Return (X, Y) of the center of cell containing provided text 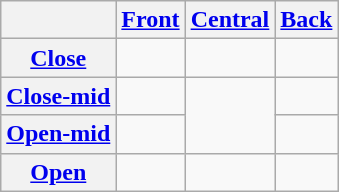
Front (150, 20)
Back (306, 20)
Close-mid (58, 96)
Open (58, 172)
Close (58, 58)
Open-mid (58, 134)
Central (230, 20)
